Return [X, Y] of the center of cell containing provided text 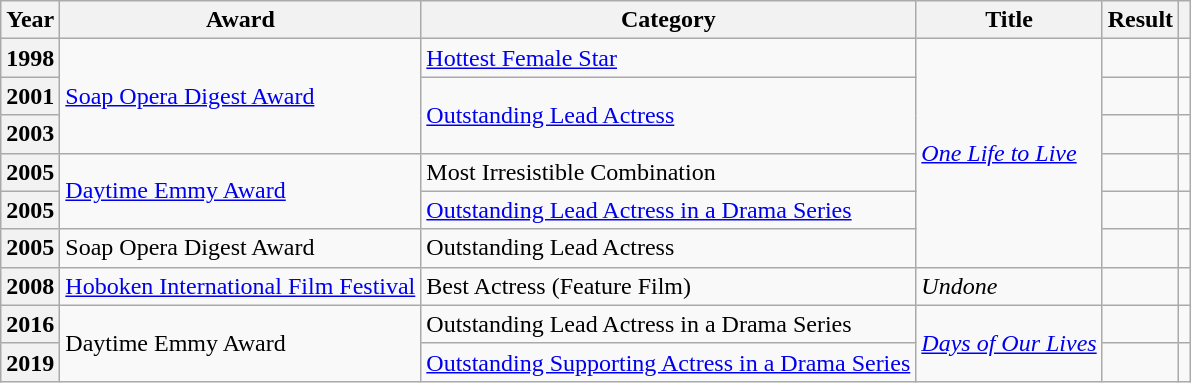
Days of Our Lives [1009, 343]
Most Irresistible Combination [668, 172]
Outstanding Supporting Actress in a Drama Series [668, 362]
Year [30, 20]
Category [668, 20]
Award [240, 20]
Result [1140, 20]
2008 [30, 286]
1998 [30, 58]
Undone [1009, 286]
2001 [30, 96]
2016 [30, 324]
Best Actress (Feature Film) [668, 286]
2019 [30, 362]
2003 [30, 134]
Hoboken International Film Festival [240, 286]
One Life to Live [1009, 153]
Title [1009, 20]
Hottest Female Star [668, 58]
